Detect which cell encompasses the target text, then output its (X, Y) center coordinate. 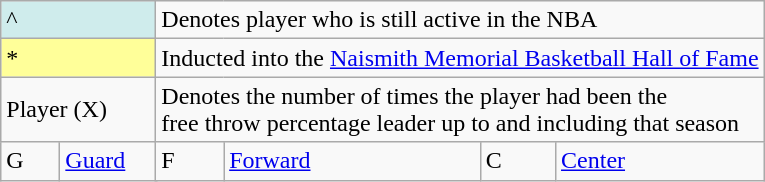
Denotes the number of times the player had been thefree throw percentage leader up to and including that season (460, 110)
Denotes player who is still active in the NBA (460, 20)
Inducted into the Naismith Memorial Basketball Hall of Fame (460, 58)
G (30, 161)
Forward (352, 161)
^ (78, 20)
Player (X) (78, 110)
* (78, 58)
F (190, 161)
Center (660, 161)
C (518, 161)
Guard (108, 161)
